Capture the cell that displays the provided text and extract its (x, y) central coordinate. 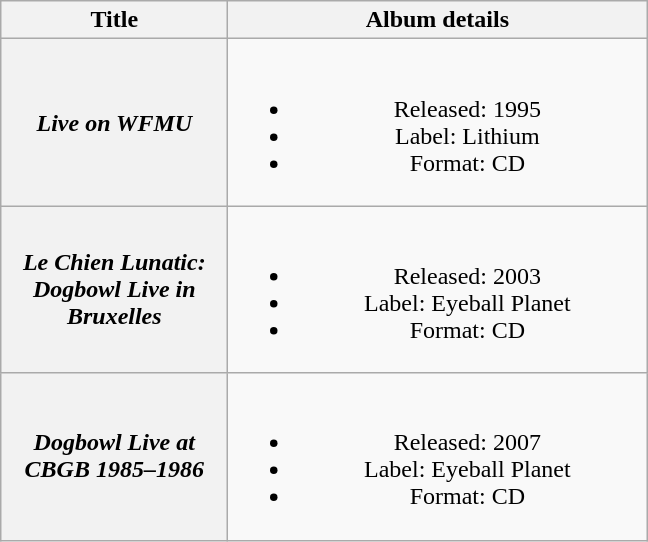
Live on WFMU (114, 122)
Album details (438, 20)
Dogbowl Live at CBGB 1985–1986 (114, 456)
Title (114, 20)
Released: 2003Label: Eyeball PlanetFormat: CD (438, 290)
Le Chien Lunatic: Dogbowl Live in Bruxelles (114, 290)
Released: 2007Label: Eyeball PlanetFormat: CD (438, 456)
Released: 1995Label: LithiumFormat: CD (438, 122)
